Identify which cell holds the provided text, then report its [X, Y] central coordinate. 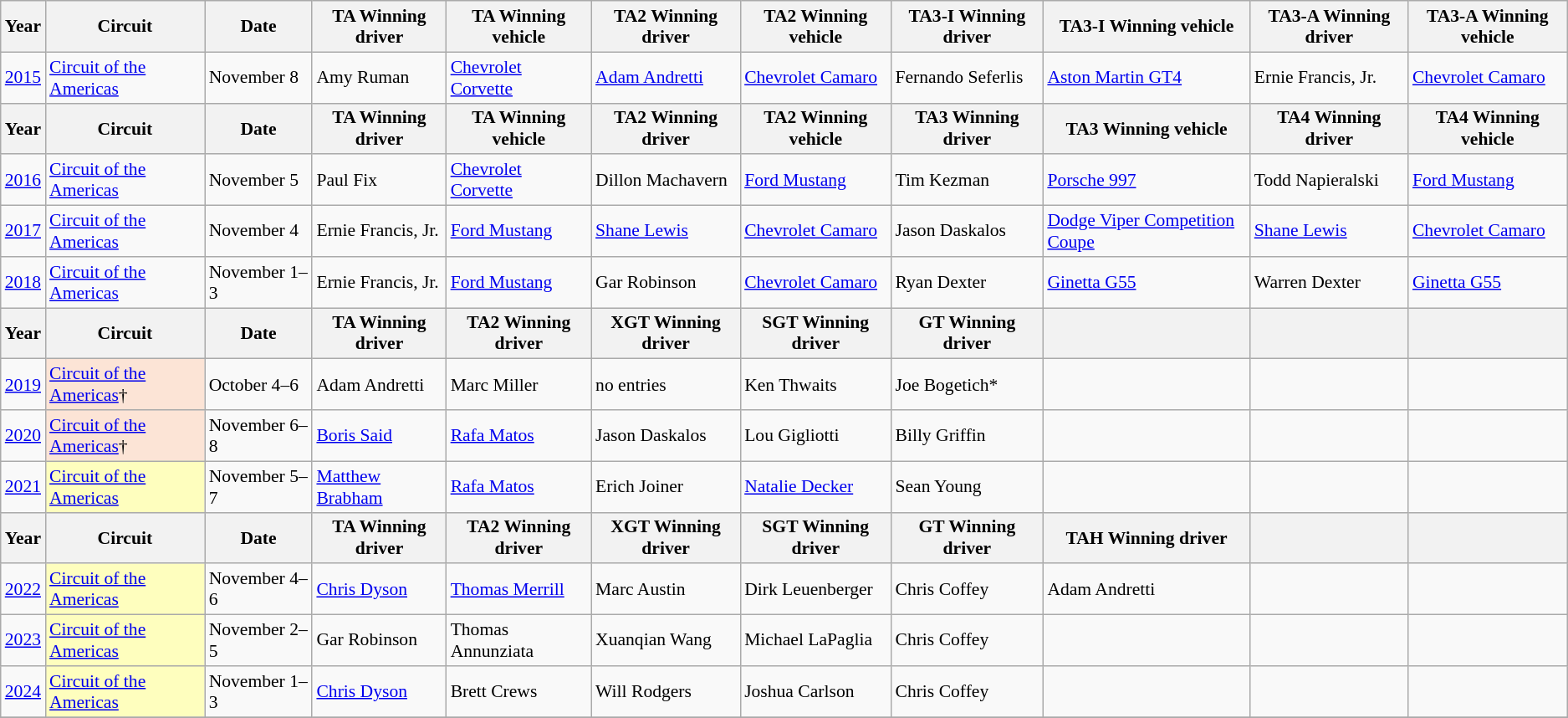
Todd Napieralski [1330, 181]
Boris Said [379, 435]
2024 [23, 691]
TA3-I Winning driver [967, 27]
Michael LaPaglia [815, 641]
2015 [23, 77]
November 8 [259, 77]
TA3 Winning vehicle [1146, 129]
2017 [23, 231]
2018 [23, 283]
Erich Joiner [666, 487]
Natalie Decker [815, 487]
Dodge Viper Competition Coupe [1146, 231]
Xuanqian Wang [666, 641]
Amy Ruman [379, 77]
November 4 [259, 231]
Fernando Seferlis [967, 77]
November 4–6 [259, 589]
2022 [23, 589]
TA3-A Winning driver [1330, 27]
Brett Crews [518, 691]
Will Rodgers [666, 691]
2019 [23, 385]
Ken Thwaits [815, 385]
2023 [23, 641]
Joe Bogetich* [967, 385]
Dillon Machavern [666, 181]
TA3-I Winning vehicle [1146, 27]
2016 [23, 181]
2020 [23, 435]
Paul Fix [379, 181]
TA4 Winning driver [1330, 129]
TA3-A Winning vehicle [1488, 27]
November 5–7 [259, 487]
Dirk Leuenberger [815, 589]
Aston Martin GT4 [1146, 77]
Matthew Brabham [379, 487]
November 5 [259, 181]
Warren Dexter [1330, 283]
Porsche 997 [1146, 181]
November 6–8 [259, 435]
TA4 Winning vehicle [1488, 129]
November 2–5 [259, 641]
Thomas Merrill [518, 589]
Ryan Dexter [967, 283]
TA3 Winning driver [967, 129]
Sean Young [967, 487]
no entries [666, 385]
October 4–6 [259, 385]
TAH Winning driver [1146, 537]
2021 [23, 487]
Marc Austin [666, 589]
Thomas Annunziata [518, 641]
Billy Griffin [967, 435]
Lou Gigliotti [815, 435]
Tim Kezman [967, 181]
Joshua Carlson [815, 691]
Marc Miller [518, 385]
